Pinpoint the cell where the given text exists, returning its (x, y) midpoint coordinate. 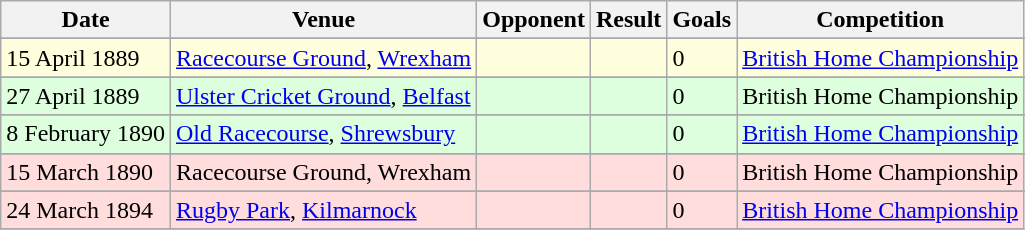
Old Racecourse, Shrewsbury (323, 134)
Goals (702, 20)
15 March 1890 (86, 172)
15 April 1889 (86, 58)
27 April 1889 (86, 96)
8 February 1890 (86, 134)
Opponent (534, 20)
Ulster Cricket Ground, Belfast (323, 96)
Venue (323, 20)
Rugby Park, Kilmarnock (323, 210)
Date (86, 20)
24 March 1894 (86, 210)
Result (628, 20)
Competition (880, 20)
